Return [X, Y] of the center of cell containing provided text 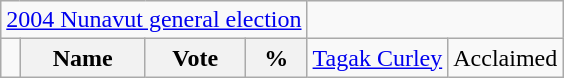
% [276, 58]
Tagak Curley [378, 58]
Vote [195, 58]
Name [82, 58]
Acclaimed [506, 58]
2004 Nunavut general election [154, 20]
